Return the (X, Y) coordinate for the center point of the cell that contains the specified text.  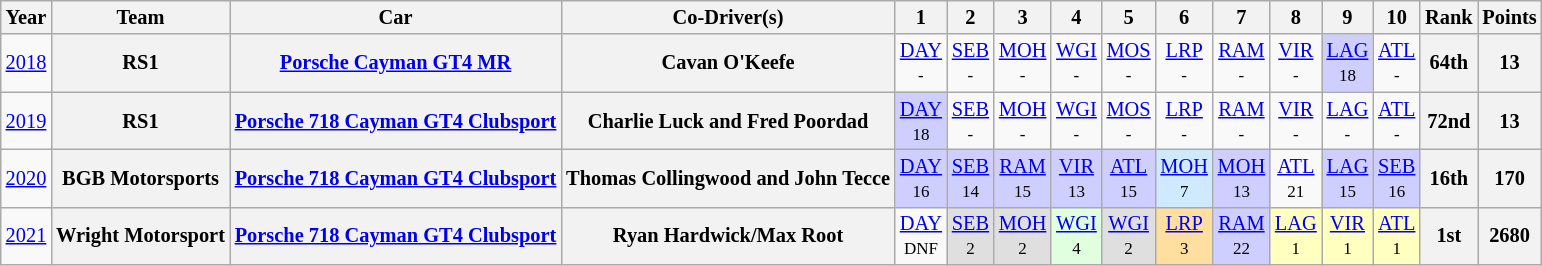
DAY - (921, 63)
DAY 18 (921, 121)
2020 (26, 178)
8 (1296, 17)
Points (1510, 17)
Ryan Hardwick/Max Root (728, 236)
ATL 21 (1296, 178)
3 (1022, 17)
BGB Motorsports (140, 178)
Porsche Cayman GT4 MR (396, 63)
2680 (1510, 236)
ATL 15 (1129, 178)
VIR 1 (1348, 236)
6 (1184, 17)
MOH 13 (1242, 178)
Cavan O'Keefe (728, 63)
9 (1348, 17)
LAG1 (1296, 236)
7 (1242, 17)
WGI 4 (1076, 236)
Team (140, 17)
Thomas Collingwood and John Tecce (728, 178)
SEB 2 (970, 236)
64th (1448, 63)
4 (1076, 17)
MOH 7 (1184, 178)
170 (1510, 178)
72nd (1448, 121)
2 (970, 17)
10 (1396, 17)
1 (921, 17)
MOH 2 (1022, 236)
2018 (26, 63)
LRP 3 (1184, 236)
RAM 15 (1022, 178)
Car (396, 17)
DAY 16 (921, 178)
DAY DNF (921, 236)
Wright Motorsport (140, 236)
RAM 22 (1242, 236)
16th (1448, 178)
SEB 14 (970, 178)
2019 (26, 121)
ATL 1 (1396, 236)
Charlie Luck and Fred Poordad (728, 121)
SEB 16 (1396, 178)
VIR 13 (1076, 178)
LAG18 (1348, 63)
Rank (1448, 17)
Year (26, 17)
5 (1129, 17)
LAG- (1348, 121)
WGI 2 (1129, 236)
2021 (26, 236)
1st (1448, 236)
Co-Driver(s) (728, 17)
LAG15 (1348, 178)
